Return the [X, Y] coordinate for the center point of the cell that contains the specified text.  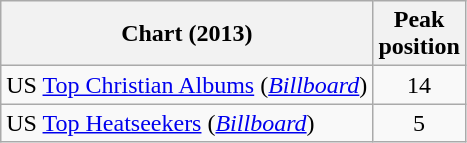
US Top Christian Albums (Billboard) [187, 85]
Peakposition [419, 34]
Chart (2013) [187, 34]
5 [419, 123]
14 [419, 85]
US Top Heatseekers (Billboard) [187, 123]
